Output the (x, y) coordinate of the center of the cell containing the given text.  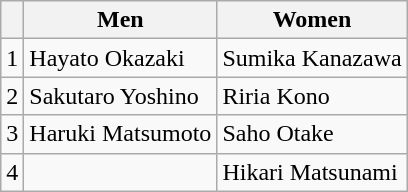
Saho Otake (312, 134)
Sumika Kanazawa (312, 58)
Haruki Matsumoto (120, 134)
2 (12, 96)
Riria Kono (312, 96)
Sakutaro Yoshino (120, 96)
Men (120, 20)
3 (12, 134)
Women (312, 20)
4 (12, 172)
Hayato Okazaki (120, 58)
Hikari Matsunami (312, 172)
1 (12, 58)
